Pinpoint the cell where the given text exists, returning its (x, y) midpoint coordinate. 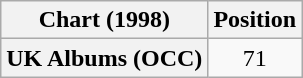
UK Albums (OCC) (104, 58)
Chart (1998) (104, 20)
Position (255, 20)
71 (255, 58)
